Provide the [X, Y] coordinate of the cell's center where the given text is located.  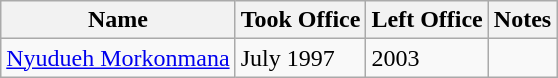
Took Office [300, 20]
Name [118, 20]
Nyudueh Morkonmana [118, 58]
July 1997 [300, 58]
Left Office [427, 20]
2003 [427, 58]
Notes [522, 20]
